Detect which cell encompasses the target text, then output its [x, y] center coordinate. 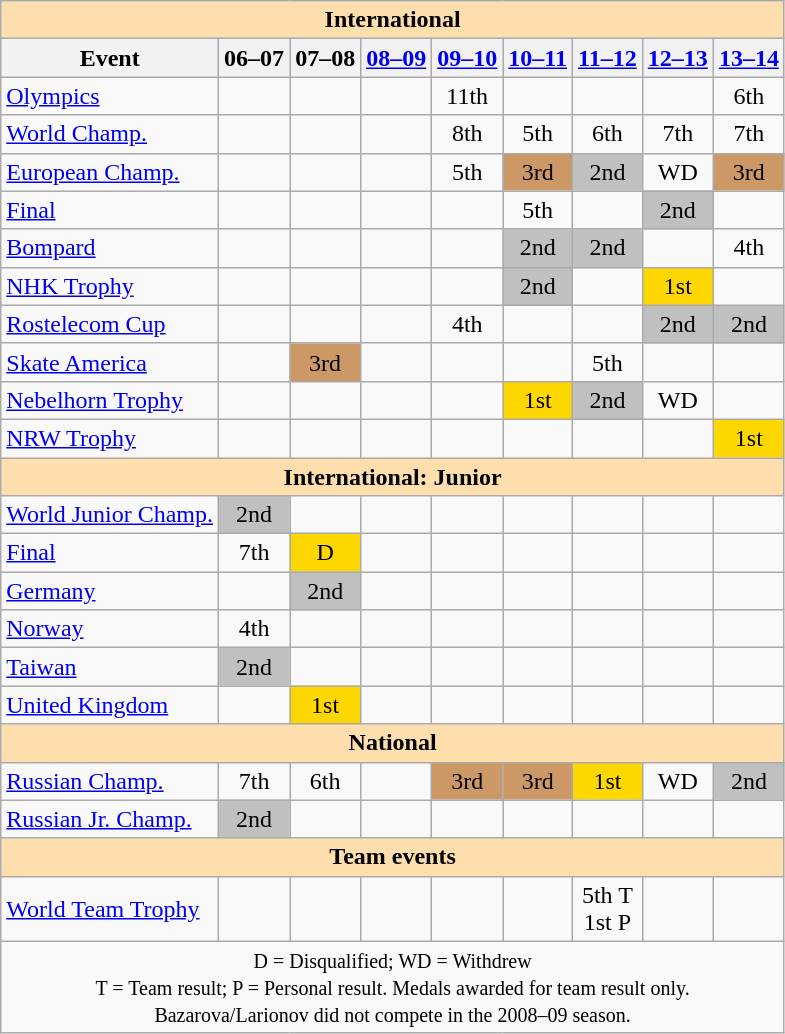
12–13 [678, 58]
8th [468, 134]
08–09 [396, 58]
World Junior Champ. [110, 515]
World Team Trophy [110, 908]
Germany [110, 591]
Event [110, 58]
Skate America [110, 362]
International [393, 20]
Olympics [110, 96]
Taiwan [110, 667]
Bompard [110, 248]
Team events [393, 857]
06–07 [254, 58]
National [393, 743]
World Champ. [110, 134]
Norway [110, 629]
07–08 [326, 58]
Russian Jr. Champ. [110, 819]
International: Junior [393, 477]
13–14 [748, 58]
D [326, 553]
United Kingdom [110, 705]
11th [468, 96]
Nebelhorn Trophy [110, 400]
European Champ. [110, 172]
Rostelecom Cup [110, 324]
5th T 1st P [608, 908]
NRW Trophy [110, 438]
11–12 [608, 58]
Russian Champ. [110, 781]
09–10 [468, 58]
NHK Trophy [110, 286]
10–11 [538, 58]
